Capture the cell that displays the provided text and extract its (X, Y) central coordinate. 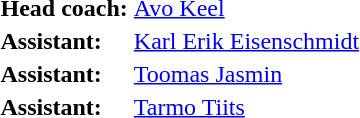
Toomas Jasmin (246, 74)
Karl Erik Eisenschmidt (246, 41)
